Output the (X, Y) coordinate of the center of the cell containing the given text.  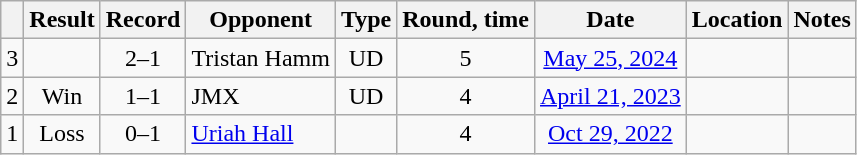
Result (62, 20)
April 21, 2023 (610, 96)
0–1 (143, 134)
Oct 29, 2022 (610, 134)
2 (12, 96)
Win (62, 96)
Opponent (261, 20)
2–1 (143, 58)
Record (143, 20)
Date (610, 20)
1–1 (143, 96)
May 25, 2024 (610, 58)
JMX (261, 96)
Uriah Hall (261, 134)
1 (12, 134)
Loss (62, 134)
5 (466, 58)
Tristan Hamm (261, 58)
Round, time (466, 20)
Location (737, 20)
Notes (822, 20)
3 (12, 58)
Type (366, 20)
